Return the (X, Y) coordinate for the center point of the cell that contains the specified text.  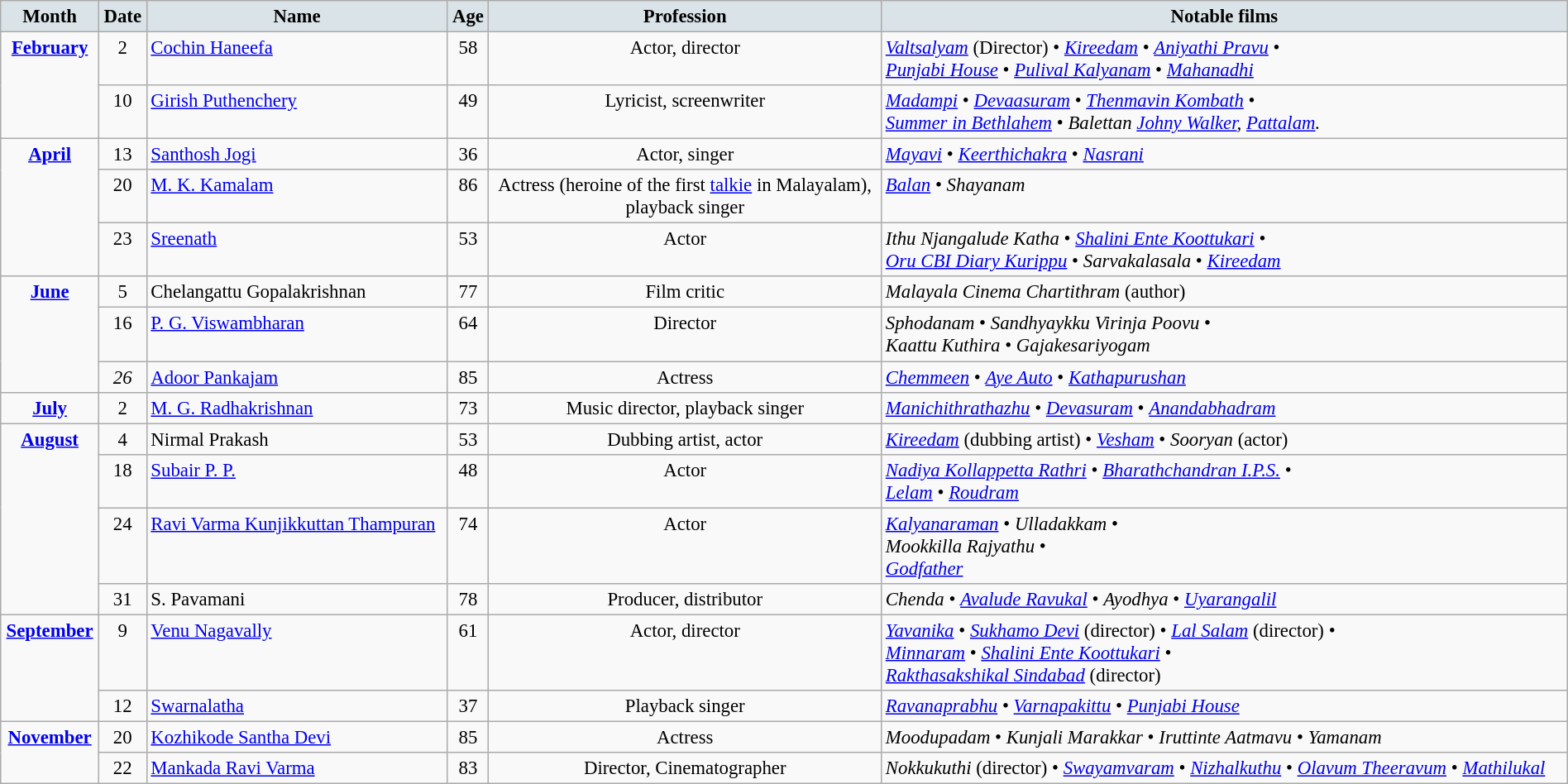
Chenda • Avalude Ravukal • Ayodhya • Uyarangalil (1225, 600)
Nadiya Kollappetta Rathri • Bharathchandran I.P.S. • Lelam • Roudram (1225, 481)
Moodupadam • Kunjali Marakkar • Iruttinte Aatmavu • Yamanam (1225, 737)
Adoor Pankajam (297, 377)
77 (468, 292)
Actress (heroine of the first talkie in Malayalam), playback singer (685, 197)
31 (122, 600)
13 (122, 155)
Mayavi • Keerthichakra • Nasrani (1225, 155)
Chemmeen • Aye Auto • Kathapurushan (1225, 377)
78 (468, 600)
Yavanika • Sukhamo Devi (director) • Lal Salam (director) • Minnaram • Shalini Ente Koottukari • Rakthasakshikal Sindabad (director) (1225, 653)
5 (122, 292)
86 (468, 197)
Month (50, 17)
Playback singer (685, 706)
61 (468, 653)
Malayala Cinema Chartithram (author) (1225, 292)
M. G. Radhakrishnan (297, 408)
36 (468, 155)
Date (122, 17)
16 (122, 334)
Director, Cinematographer (685, 768)
Nirmal Prakash (297, 439)
9 (122, 653)
18 (122, 481)
S. Pavamani (297, 600)
12 (122, 706)
August (50, 519)
June (50, 334)
Film critic (685, 292)
4 (122, 439)
49 (468, 112)
Girish Puthenchery (297, 112)
Santhosh Jogi (297, 155)
10 (122, 112)
Cochin Haneefa (297, 60)
Nokkukuthi (director) • Swayamvaram • Nizhalkuthu • Olavum Theeravum • Mathilukal (1225, 768)
Mankada Ravi Varma (297, 768)
Balan • Shayanam (1225, 197)
Name (297, 17)
Actor, singer (685, 155)
Kireedam (dubbing artist) • Vesham • Sooryan (actor) (1225, 439)
February (50, 86)
83 (468, 768)
74 (468, 546)
Ravanaprabhu • Varnapakittu • Punjabi House (1225, 706)
22 (122, 768)
Ravi Varma Kunjikkuttan Thampuran (297, 546)
Sphodanam • Sandhyaykku Virinja Poovu • Kaattu Kuthira • Gajakesariyogam (1225, 334)
73 (468, 408)
Notable films (1225, 17)
Subair P. P. (297, 481)
Music director, playback singer (685, 408)
September (50, 668)
Valtsalyam (Director) • Kireedam • Aniyathi Pravu • Punjabi House • Pulival Kalyanam • Mahanadhi (1225, 60)
37 (468, 706)
Swarnalatha (297, 706)
Ithu Njangalude Katha • Shalini Ente Koottukari • Oru CBI Diary Kurippu • Sarvakalasala • Kireedam (1225, 250)
Director (685, 334)
Madampi • Devaasuram • Thenmavin Kombath • Summer in Bethlahem • Balettan Johny Walker, Pattalam. (1225, 112)
Profession (685, 17)
Producer, distributor (685, 600)
M. K. Kamalam (297, 197)
November (50, 753)
Sreenath (297, 250)
Manichithrathazhu • Devasuram • Anandabhadram (1225, 408)
24 (122, 546)
Kozhikode Santha Devi (297, 737)
58 (468, 60)
Chelangattu Gopalakrishnan (297, 292)
Venu Nagavally (297, 653)
64 (468, 334)
48 (468, 481)
Lyricist, screenwriter (685, 112)
Dubbing artist, actor (685, 439)
Kalyanaraman • Ulladakkam • Mookkilla Rajyathu • Godfather (1225, 546)
Age (468, 17)
July (50, 408)
26 (122, 377)
April (50, 208)
23 (122, 250)
P. G. Viswambharan (297, 334)
